From the cell containing the given text, extract its center point as [X, Y] coordinate. 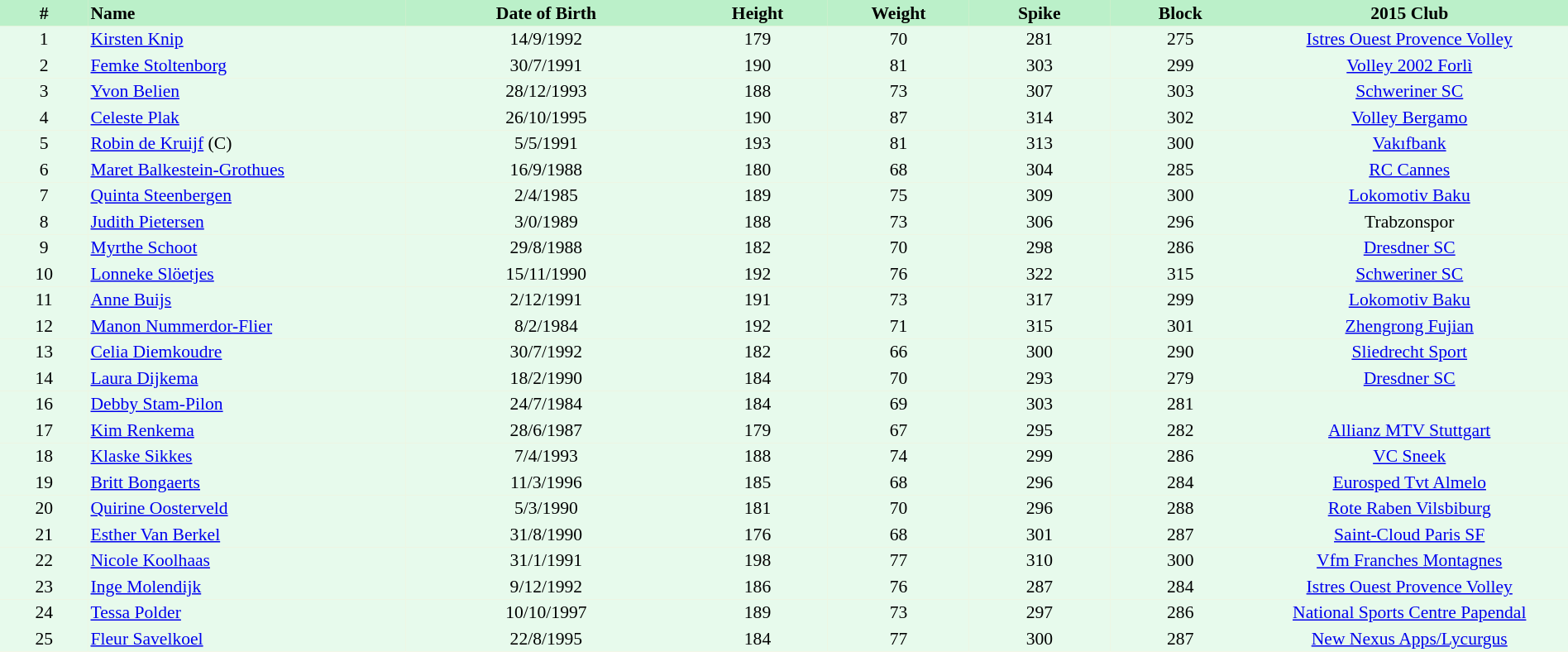
306 [1040, 222]
Klaske Sikkes [246, 457]
8/2/1984 [546, 326]
Femke Stoltenborg [246, 65]
Quirine Oosterveld [246, 508]
302 [1180, 117]
VC Sneek [1409, 457]
Judith Pietersen [246, 222]
Manon Nummerdor-Flier [246, 326]
Celia Diemkoudre [246, 352]
Spike [1040, 13]
12 [44, 326]
RC Cannes [1409, 170]
Saint-Cloud Paris SF [1409, 535]
18 [44, 457]
4 [44, 117]
298 [1040, 248]
282 [1180, 430]
66 [898, 352]
295 [1040, 430]
67 [898, 430]
Date of Birth [546, 13]
Inge Molendijk [246, 587]
309 [1040, 195]
29/8/1988 [546, 248]
13 [44, 352]
Esther Van Berkel [246, 535]
11 [44, 300]
285 [1180, 170]
Volley 2002 Forlì [1409, 65]
314 [1040, 117]
15/11/1990 [546, 274]
Yvon Belien [246, 91]
1 [44, 40]
3/0/1989 [546, 222]
16 [44, 404]
297 [1040, 612]
180 [758, 170]
National Sports Centre Papendal [1409, 612]
310 [1040, 561]
21 [44, 535]
Britt Bongaerts [246, 482]
Nicole Koolhaas [246, 561]
Celeste Plak [246, 117]
9 [44, 248]
185 [758, 482]
9/12/1992 [546, 587]
5 [44, 144]
26/10/1995 [546, 117]
17 [44, 430]
Height [758, 13]
8 [44, 222]
10 [44, 274]
71 [898, 326]
290 [1180, 352]
Name [246, 13]
18/2/1990 [546, 378]
191 [758, 300]
Zhengrong Fujian [1409, 326]
Kim Renkema [246, 430]
14/9/1992 [546, 40]
19 [44, 482]
2015 Club [1409, 13]
Anne Buijs [246, 300]
Quinta Steenbergen [246, 195]
Sliedrecht Sport [1409, 352]
Myrthe Schoot [246, 248]
22 [44, 561]
New Nexus Apps/Lycurgus [1409, 639]
313 [1040, 144]
23 [44, 587]
Tessa Polder [246, 612]
2/4/1985 [546, 195]
30/7/1992 [546, 352]
24/7/1984 [546, 404]
Eurosped Tvt Almelo [1409, 482]
3 [44, 91]
7/4/1993 [546, 457]
20 [44, 508]
293 [1040, 378]
186 [758, 587]
275 [1180, 40]
87 [898, 117]
74 [898, 457]
16/9/1988 [546, 170]
11/3/1996 [546, 482]
2 [44, 65]
Maret Balkestein-Grothues [246, 170]
6 [44, 170]
7 [44, 195]
Debby Stam-Pilon [246, 404]
181 [758, 508]
Fleur Savelkoel [246, 639]
Vakıfbank [1409, 144]
Lonneke Slöetjes [246, 274]
5/3/1990 [546, 508]
31/1/1991 [546, 561]
14 [44, 378]
Kirsten Knip [246, 40]
31/8/1990 [546, 535]
24 [44, 612]
Block [1180, 13]
28/12/1993 [546, 91]
30/7/1991 [546, 65]
28/6/1987 [546, 430]
317 [1040, 300]
22/8/1995 [546, 639]
25 [44, 639]
279 [1180, 378]
# [44, 13]
2/12/1991 [546, 300]
5/5/1991 [546, 144]
Robin de Kruijf (C) [246, 144]
Allianz MTV Stuttgart [1409, 430]
Rote Raben Vilsbiburg [1409, 508]
Vfm Franches Montagnes [1409, 561]
322 [1040, 274]
Volley Bergamo [1409, 117]
176 [758, 535]
Laura Dijkema [246, 378]
288 [1180, 508]
198 [758, 561]
307 [1040, 91]
304 [1040, 170]
10/10/1997 [546, 612]
75 [898, 195]
69 [898, 404]
Weight [898, 13]
193 [758, 144]
Trabzonspor [1409, 222]
